Find where the given text appears and provide that cell's center as [x, y] coordinate. 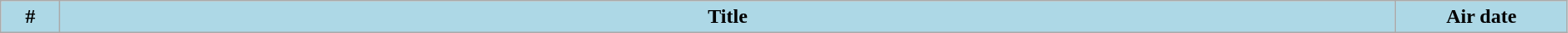
Title [728, 17]
Air date [1481, 17]
# [30, 17]
